Extract the (x, y) coordinate from the center of the cell holding the provided text.  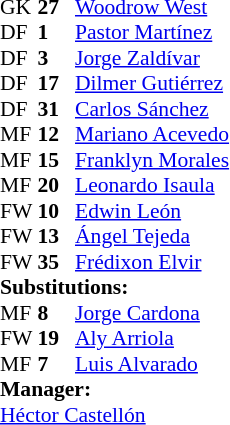
17 (57, 83)
Pastor Martínez (152, 33)
20 (57, 185)
7 (57, 364)
35 (57, 262)
Aly Arriola (152, 339)
Jorge Zaldívar (152, 58)
10 (57, 211)
Mariano Acevedo (152, 135)
Carlos Sánchez (152, 109)
12 (57, 135)
Substitutions: (114, 287)
Leonardo Isaula (152, 185)
Dilmer Gutiérrez (152, 83)
13 (57, 237)
Manager: (114, 389)
Jorge Cardona (152, 313)
15 (57, 160)
31 (57, 109)
Luis Alvarado (152, 364)
1 (57, 33)
19 (57, 339)
3 (57, 58)
Edwin León (152, 211)
Ángel Tejeda (152, 237)
Franklyn Morales (152, 160)
Frédixon Elvir (152, 262)
8 (57, 313)
